Scan for the cell matching the given text and deliver its [x, y] coordinate at center. 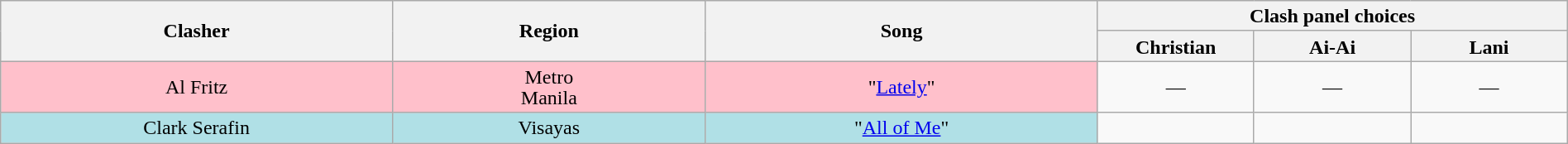
Christian [1176, 46]
Ai-Ai [1331, 46]
Al Fritz [197, 87]
Visayas [549, 127]
Clasher [197, 31]
Song [901, 31]
"Lately" [901, 87]
"All of Me" [901, 127]
Clark Serafin [197, 127]
Clash panel choices [1332, 17]
MetroManila [549, 87]
Region [549, 31]
Lani [1489, 46]
